Return [X, Y] of the center of cell containing provided text 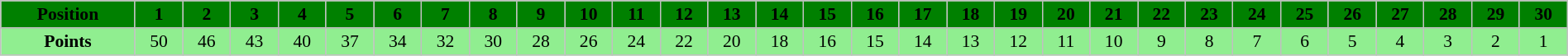
19 [1018, 15]
50 [159, 41]
46 [207, 41]
40 [302, 41]
25 [1305, 15]
23 [1209, 15]
34 [398, 41]
21 [1114, 15]
43 [255, 41]
27 [1400, 15]
32 [446, 41]
Position [68, 15]
17 [923, 15]
29 [1496, 15]
Points [68, 41]
37 [350, 41]
